Provide the [x, y] coordinate of the cell's center where the given text is located.  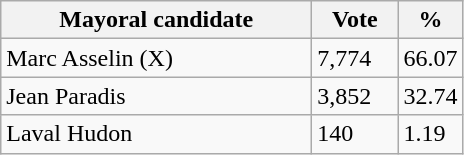
3,852 [355, 96]
Marc Asselin (X) [156, 58]
Jean Paradis [156, 96]
Vote [355, 20]
140 [355, 134]
7,774 [355, 58]
% [430, 20]
1.19 [430, 134]
Laval Hudon [156, 134]
Mayoral candidate [156, 20]
66.07 [430, 58]
32.74 [430, 96]
